Scan for the cell matching the given text and deliver its (X, Y) coordinate at center. 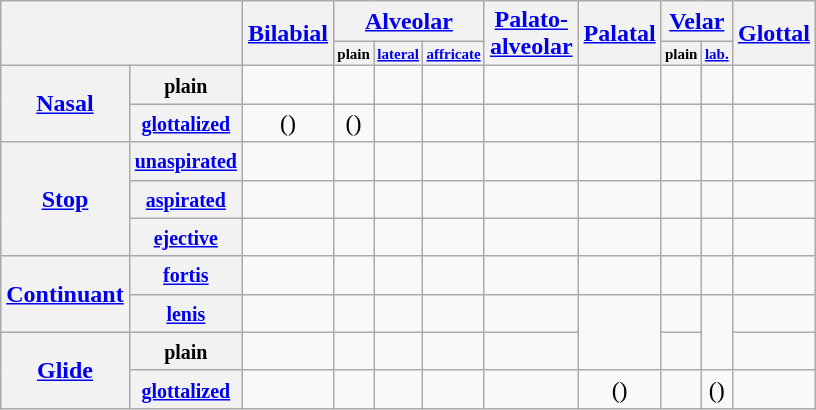
ejective (186, 237)
lenis (186, 313)
Bilabial (288, 34)
unaspirated (186, 161)
Stop (65, 199)
Glottal (774, 34)
Glide (65, 370)
affricate (454, 54)
Nasal (65, 104)
Palato-alveolar (531, 34)
Velar (696, 21)
aspirated (186, 199)
fortis (186, 275)
lab. (716, 54)
Palatal (620, 34)
Alveolar (410, 21)
Continuant (65, 294)
lateral (398, 54)
